For the text-containing cell, return its midpoint in [x, y] coordinate format. 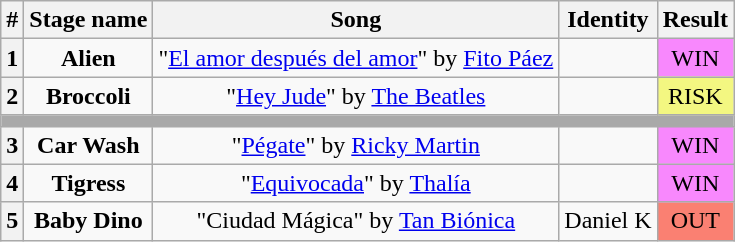
"Pégate" by Ricky Martin [356, 145]
3 [12, 145]
Tigress [88, 183]
"Hey Jude" by The Beatles [356, 96]
Song [356, 20]
4 [12, 183]
5 [12, 221]
Baby Dino [88, 221]
2 [12, 96]
Result [695, 20]
OUT [695, 221]
Alien [88, 58]
Car Wash [88, 145]
"Ciudad Mágica" by Tan Biónica [356, 221]
# [12, 20]
Broccoli [88, 96]
"El amor después del amor" by Fito Páez [356, 58]
Identity [608, 20]
1 [12, 58]
Daniel K [608, 221]
"Equivocada" by Thalía [356, 183]
Stage name [88, 20]
RISK [695, 96]
